Scan for the cell matching the given text and deliver its [x, y] coordinate at center. 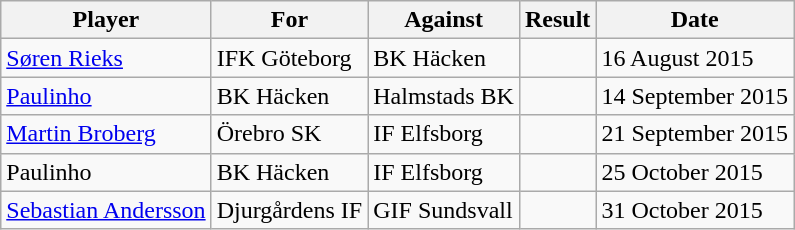
16 August 2015 [695, 58]
Djurgårdens IF [290, 210]
Martin Broberg [106, 134]
14 September 2015 [695, 96]
31 October 2015 [695, 210]
25 October 2015 [695, 172]
Örebro SK [290, 134]
Player [106, 20]
Result [557, 20]
Against [444, 20]
For [290, 20]
Sebastian Andersson [106, 210]
Halmstads BK [444, 96]
GIF Sundsvall [444, 210]
Date [695, 20]
IFK Göteborg [290, 58]
Søren Rieks [106, 58]
21 September 2015 [695, 134]
